For the text-containing cell, return its midpoint in (x, y) coordinate format. 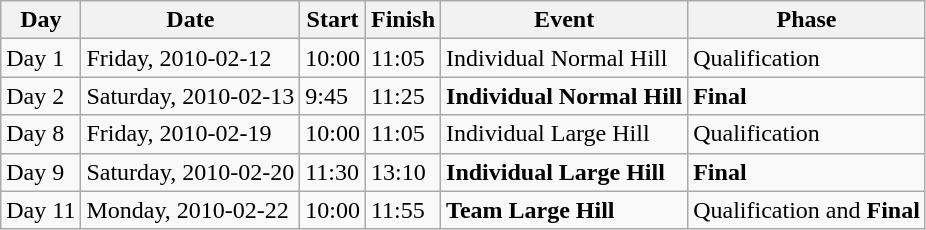
Phase (807, 20)
Saturday, 2010-02-13 (190, 96)
Friday, 2010-02-12 (190, 58)
11:30 (333, 172)
Day 11 (41, 210)
9:45 (333, 96)
Monday, 2010-02-22 (190, 210)
11:25 (402, 96)
Day 2 (41, 96)
11:55 (402, 210)
Team Large Hill (564, 210)
13:10 (402, 172)
Day 8 (41, 134)
Day 1 (41, 58)
Friday, 2010-02-19 (190, 134)
Date (190, 20)
Finish (402, 20)
Day (41, 20)
Start (333, 20)
Day 9 (41, 172)
Saturday, 2010-02-20 (190, 172)
Event (564, 20)
Qualification and Final (807, 210)
